Return (X, Y) of the center of cell containing provided text 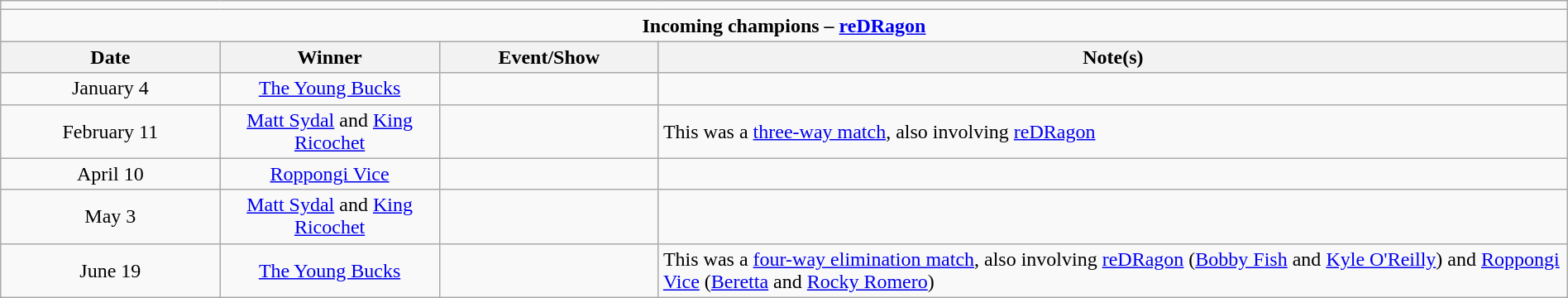
Event/Show (549, 57)
Winner (329, 57)
This was a four-way elimination match, also involving reDRagon (Bobby Fish and Kyle O'Reilly) and Roppongi Vice (Beretta and Rocky Romero) (1113, 270)
This was a three-way match, also involving reDRagon (1113, 131)
April 10 (111, 174)
January 4 (111, 89)
Note(s) (1113, 57)
Incoming champions – reDRagon (784, 26)
February 11 (111, 131)
Roppongi Vice (329, 174)
June 19 (111, 270)
Date (111, 57)
May 3 (111, 217)
